Output the (x, y) coordinate of the center of the cell containing the given text.  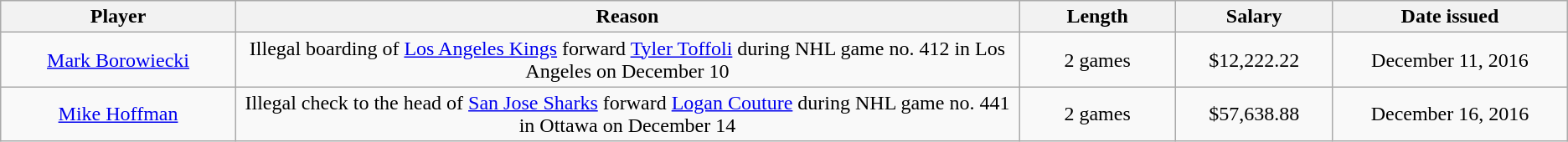
December 11, 2016 (1451, 60)
Date issued (1451, 17)
$57,638.88 (1255, 114)
Mike Hoffman (119, 114)
Length (1097, 17)
Illegal check to the head of San Jose Sharks forward Logan Couture during NHL game no. 441 in Ottawa on December 14 (627, 114)
Mark Borowiecki (119, 60)
December 16, 2016 (1451, 114)
Salary (1255, 17)
$12,222.22 (1255, 60)
Illegal boarding of Los Angeles Kings forward Tyler Toffoli during NHL game no. 412 in Los Angeles on December 10 (627, 60)
Reason (627, 17)
Player (119, 17)
